For the text-containing cell, return its midpoint in [x, y] coordinate format. 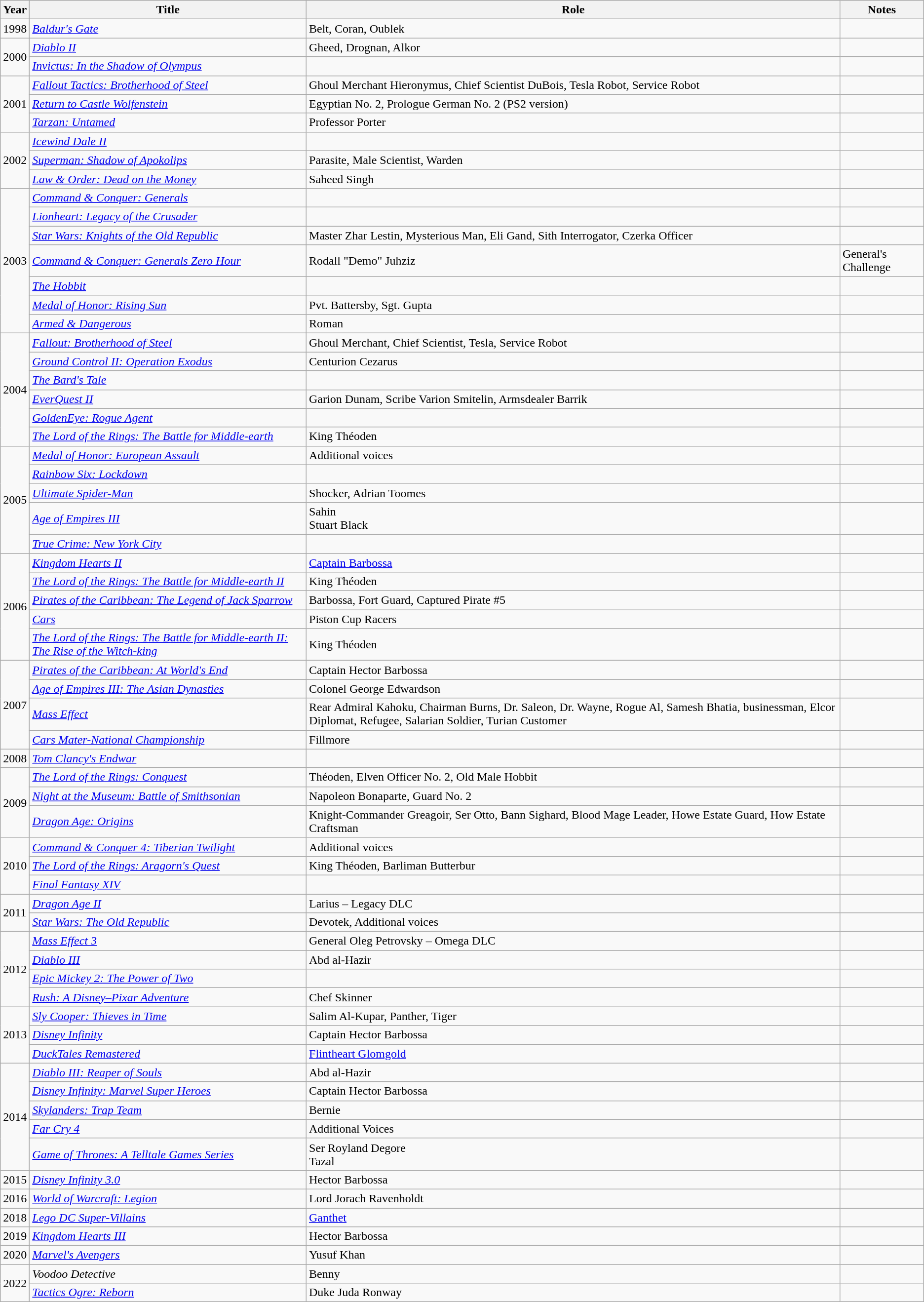
Skylanders: Trap Team [168, 1110]
Disney Infinity: Marvel Super Heroes [168, 1091]
Star Wars: The Old Republic [168, 922]
Centurion Cezarus [574, 361]
Disney Infinity 3.0 [168, 1180]
2010 [15, 866]
Colonel George Edwardson [574, 689]
The Bard's Tale [168, 380]
2001 [15, 104]
The Lord of the Rings: Aragorn's Quest [168, 866]
Superman: Shadow of Apokolips [168, 160]
Command & Conquer: Generals Zero Hour [168, 261]
Rainbow Six: Lockdown [168, 474]
Fillmore [574, 740]
2006 [15, 606]
The Lord of the Rings: Conquest [168, 777]
Tarzan: Untamed [168, 122]
Final Fantasy XIV [168, 884]
Voodoo Detective [168, 1274]
2015 [15, 1180]
Diablo III [168, 960]
Barbossa, Fort Guard, Captured Pirate #5 [574, 600]
King Théoden, Barliman Butterbur [574, 866]
General Oleg Petrovsky – Omega DLC [574, 941]
Armed & Dangerous [168, 324]
Age of Empires III: The Asian Dynasties [168, 689]
Cars Mater-National Championship [168, 740]
2004 [15, 390]
The Hobbit [168, 286]
Baldur's Gate [168, 29]
Gheed, Drognan, Alkor [574, 47]
Lord Jorach Ravenholdt [574, 1198]
Ghoul Merchant, Chief Scientist, Tesla, Service Robot [574, 343]
Lionheart: Legacy of the Crusader [168, 216]
Marvel's Avengers [168, 1255]
Devotek, Additional voices [574, 922]
Epic Mickey 2: The Power of Two [168, 979]
Yusuf Khan [574, 1255]
2013 [15, 1035]
Bernie [574, 1110]
Mass Effect [168, 714]
Napoleon Bonaparte, Guard No. 2 [574, 796]
2011 [15, 912]
World of Warcraft: Legion [168, 1198]
Pvt. Battersby, Sgt. Gupta [574, 305]
Law & Order: Dead on the Money [168, 179]
Kingdom Hearts II [168, 562]
DuckTales Remastered [168, 1054]
The Lord of the Rings: The Battle for Middle-earth [168, 436]
Garion Dunam, Scribe Varion Smitelin, Armsdealer Barrik [574, 399]
Kingdom Hearts III [168, 1236]
2022 [15, 1283]
Medal of Honor: Rising Sun [168, 305]
Chef Skinner [574, 997]
2008 [15, 758]
2012 [15, 969]
Star Wars: Knights of the Old Republic [168, 236]
SahinStuart Black [574, 518]
Game of Thrones: A Telltale Games Series [168, 1154]
Diablo II [168, 47]
Icewind Dale II [168, 141]
Tom Clancy's Endwar [168, 758]
Title [168, 10]
Captain Barbossa [574, 562]
Ghoul Merchant Hieronymus, Chief Scientist DuBois, Tesla Robot, Service Robot [574, 85]
Invictus: In the Shadow of Olympus [168, 66]
Belt, Coran, Oublek [574, 29]
Pirates of the Caribbean: The Legend of Jack Sparrow [168, 600]
Flintheart Glomgold [574, 1054]
Mass Effect 3 [168, 941]
Saheed Singh [574, 179]
Lego DC Super-Villains [168, 1217]
2009 [15, 803]
Dragon Age: Origins [168, 822]
Théoden, Elven Officer No. 2, Old Male Hobbit [574, 777]
Notes [882, 10]
Role [574, 10]
Ser Royland DegoreTazal [574, 1154]
Ultimate Spider-Man [168, 493]
Sly Cooper: Thieves in Time [168, 1016]
Egyptian No. 2, Prologue German No. 2 (PS2 version) [574, 104]
Command & Conquer: Generals [168, 197]
Rush: A Disney–Pixar Adventure [168, 997]
Tactics Ogre: Reborn [168, 1293]
Knight-Commander Greagoir, Ser Otto, Bann Sighard, Blood Mage Leader, Howe Estate Guard, How Estate Craftsman [574, 822]
Master Zhar Lestin, Mysterious Man, Eli Gand, Sith Interrogator, Czerka Officer [574, 236]
2000 [15, 57]
Benny [574, 1274]
Shocker, Adrian Toomes [574, 493]
Duke Juda Ronway [574, 1293]
Dragon Age II [168, 903]
Ground Control II: Operation Exodus [168, 361]
2019 [15, 1236]
Night at the Museum: Battle of Smithsonian [168, 796]
2003 [15, 261]
2005 [15, 500]
Roman [574, 324]
2016 [15, 1198]
Salim Al-Kupar, Panther, Tiger [574, 1016]
2014 [15, 1117]
Fallout: Brotherhood of Steel [168, 343]
2002 [15, 160]
Pirates of the Caribbean: At World's End [168, 670]
Rodall "Demo" Juhziz [574, 261]
The Lord of the Rings: The Battle for Middle-earth II: The Rise of the Witch-king [168, 645]
Cars [168, 619]
Parasite, Male Scientist, Warden [574, 160]
2007 [15, 705]
Ganthet [574, 1217]
Medal of Honor: European Assault [168, 455]
Age of Empires III [168, 518]
Piston Cup Racers [574, 619]
GoldenEye: Rogue Agent [168, 418]
The Lord of the Rings: The Battle for Middle-earth II [168, 582]
Disney Infinity [168, 1035]
Command & Conquer 4: Tiberian Twilight [168, 847]
EverQuest II [168, 399]
1998 [15, 29]
Professor Porter [574, 122]
Additional Voices [574, 1129]
Fallout Tactics: Brotherhood of Steel [168, 85]
True Crime: New York City [168, 544]
2018 [15, 1217]
Diablo III: Reaper of Souls [168, 1072]
Far Cry 4 [168, 1129]
Return to Castle Wolfenstein [168, 104]
Year [15, 10]
General's Challenge [882, 261]
Larius – Legacy DLC [574, 903]
2020 [15, 1255]
